Detect which cell encompasses the target text, then output its (x, y) center coordinate. 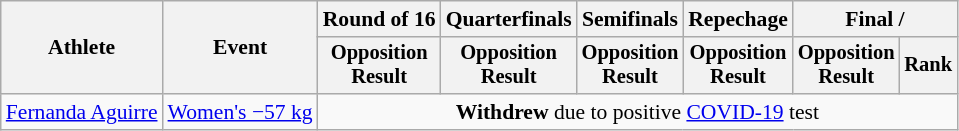
Athlete (82, 48)
Final / (875, 19)
Semifinals (630, 19)
Repechage (738, 19)
Women's −57 kg (240, 112)
Quarterfinals (509, 19)
Event (240, 48)
Rank (928, 66)
Fernanda Aguirre (82, 112)
Withdrew due to positive COVID-19 test (638, 112)
Round of 16 (380, 19)
